Extract the (X, Y) coordinate from the center of the cell holding the provided text.  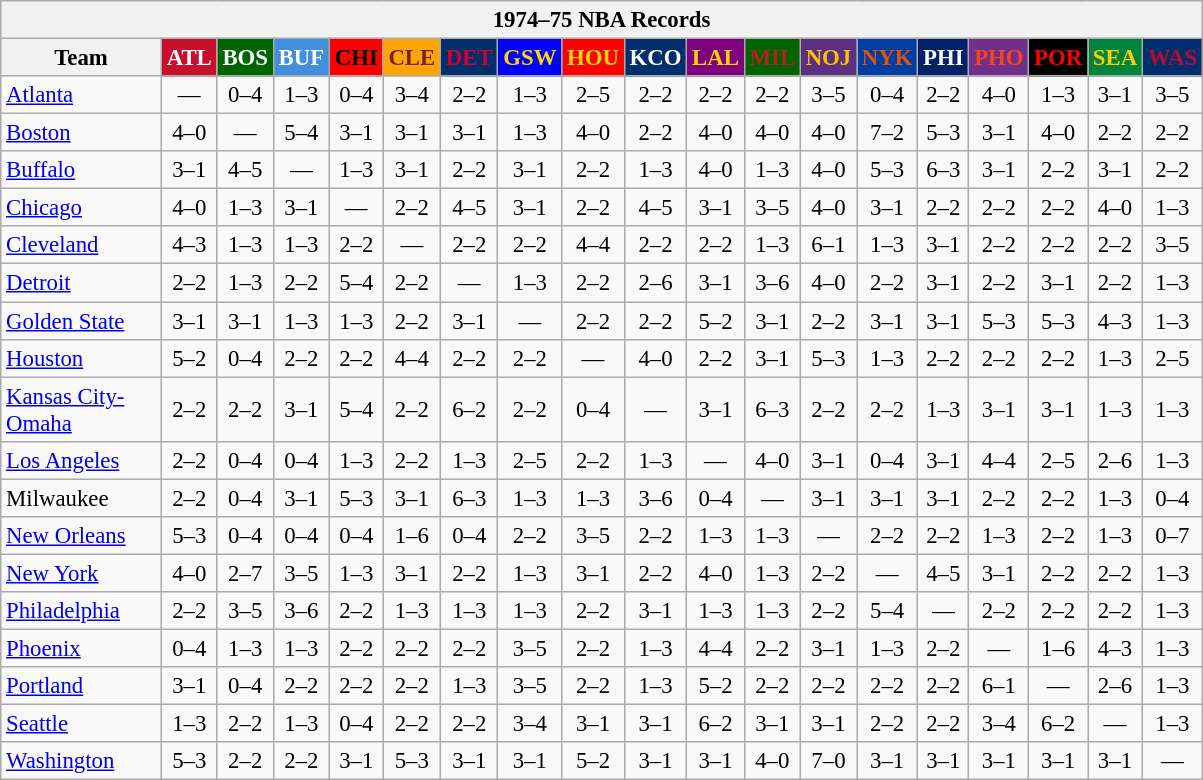
Atlanta (82, 95)
NOJ (828, 58)
Washington (82, 761)
CHI (356, 58)
Boston (82, 133)
POR (1058, 58)
WAS (1172, 58)
Los Angeles (82, 460)
PHI (944, 58)
CLE (412, 58)
Chicago (82, 208)
7–2 (888, 133)
Cleveland (82, 245)
BOS (245, 58)
LAL (716, 58)
KCO (656, 58)
DET (470, 58)
Buffalo (82, 170)
PHO (999, 58)
Houston (82, 358)
1974–75 NBA Records (602, 20)
New York (82, 573)
BUF (301, 58)
Phoenix (82, 648)
Portland (82, 686)
Team (82, 58)
Philadelphia (82, 611)
HOU (594, 58)
7–0 (828, 761)
New Orleans (82, 536)
Milwaukee (82, 498)
Golden State (82, 321)
GSW (530, 58)
Seattle (82, 724)
Kansas City-Omaha (82, 410)
ATL (189, 58)
SEA (1116, 58)
Detroit (82, 283)
MIL (772, 58)
2–7 (245, 573)
NYK (888, 58)
0–7 (1172, 536)
